Detect which cell encompasses the target text, then output its [X, Y] center coordinate. 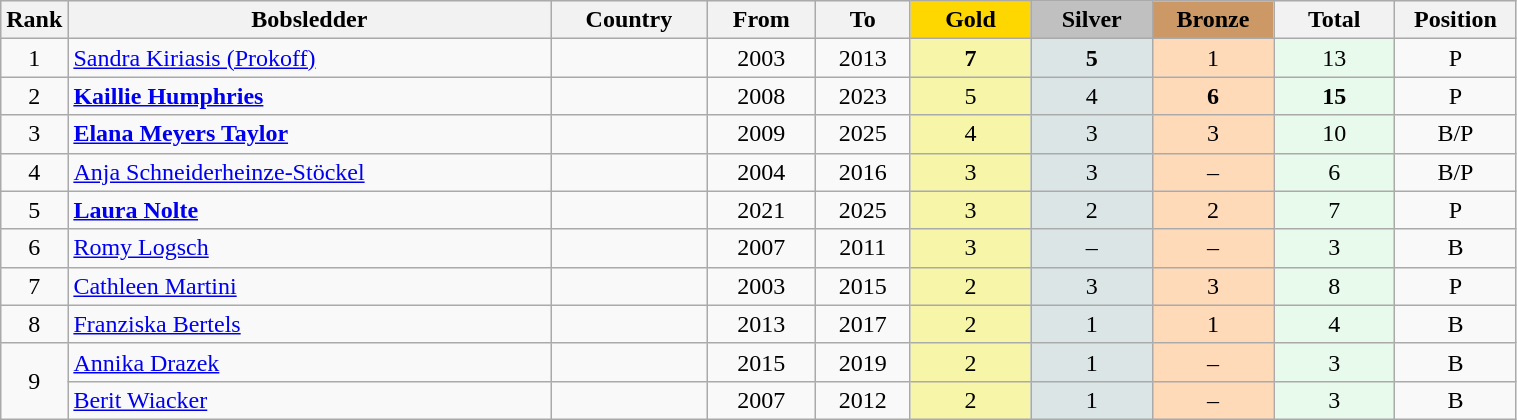
Romy Logsch [310, 248]
Kaillie Humphries [310, 96]
Bobsledder [310, 20]
15 [1334, 96]
9 [34, 381]
From [762, 20]
2019 [863, 362]
2004 [762, 172]
2009 [762, 134]
Country [629, 20]
2008 [762, 96]
Sandra Kiriasis (Prokoff) [310, 58]
Anja Schneiderheinze-Stöckel [310, 172]
Rank [34, 20]
2017 [863, 324]
2021 [762, 210]
2016 [863, 172]
Berit Wiacker [310, 400]
Annika Drazek [310, 362]
Cathleen Martini [310, 286]
Total [1334, 20]
Silver [1092, 20]
2011 [863, 248]
2023 [863, 96]
Bronze [1212, 20]
Elana Meyers Taylor [310, 134]
2012 [863, 400]
Gold [970, 20]
Laura Nolte [310, 210]
10 [1334, 134]
Position [1456, 20]
13 [1334, 58]
To [863, 20]
Franziska Bertels [310, 324]
